For the text-containing cell, return its midpoint in (x, y) coordinate format. 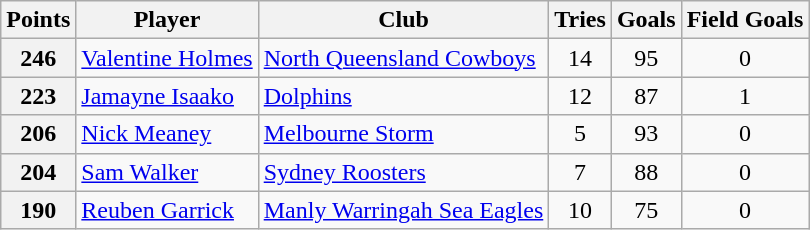
7 (580, 172)
93 (646, 134)
12 (580, 96)
Points (38, 20)
Field Goals (745, 20)
Sam Walker (167, 172)
87 (646, 96)
95 (646, 58)
190 (38, 210)
223 (38, 96)
Melbourne Storm (404, 134)
Goals (646, 20)
Jamayne Isaako (167, 96)
10 (580, 210)
75 (646, 210)
Player (167, 20)
88 (646, 172)
Dolphins (404, 96)
204 (38, 172)
206 (38, 134)
5 (580, 134)
Reuben Garrick (167, 210)
Nick Meaney (167, 134)
246 (38, 58)
14 (580, 58)
North Queensland Cowboys (404, 58)
1 (745, 96)
Manly Warringah Sea Eagles (404, 210)
Sydney Roosters (404, 172)
Valentine Holmes (167, 58)
Club (404, 20)
Tries (580, 20)
